Output the [x, y] coordinate of the center of the cell containing the given text.  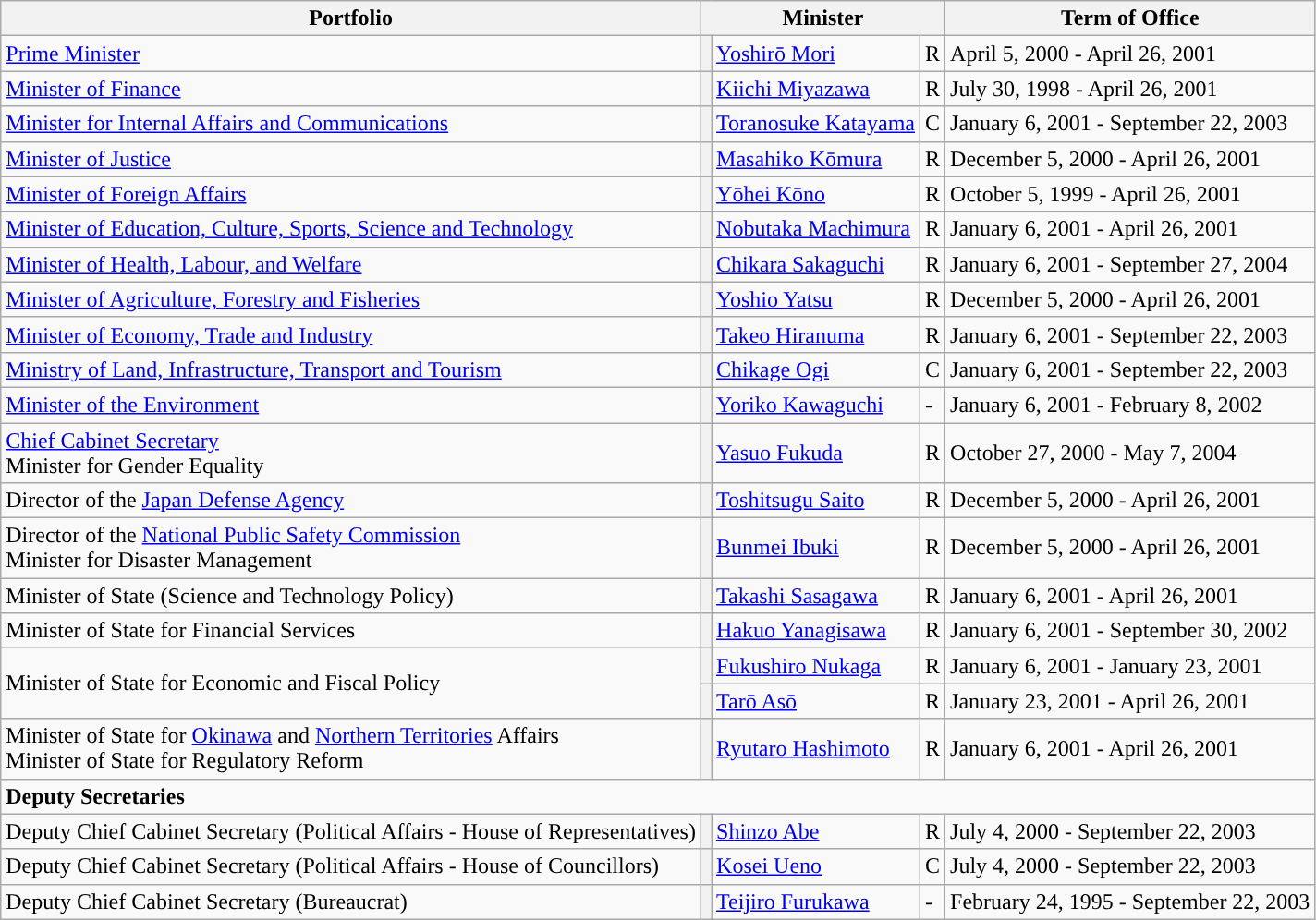
October 27, 2000 - May 7, 2004 [1130, 453]
Yoriko Kawaguchi [816, 405]
Ministry of Land, Infrastructure, Transport and Tourism [351, 369]
Minister of Economy, Trade and Industry [351, 334]
April 5, 2000 - April 26, 2001 [1130, 54]
January 6, 2001 - February 8, 2002 [1130, 405]
Minister of Justice [351, 159]
Portfolio [351, 18]
January 6, 2001 - September 27, 2004 [1130, 264]
Hakuo Yanagisawa [816, 631]
Minister of Education, Culture, Sports, Science and Technology [351, 229]
Minister of the Environment [351, 405]
Minister for Internal Affairs and Communications [351, 124]
Yoshirō Mori [816, 54]
Deputy Chief Cabinet Secretary (Bureaucrat) [351, 902]
Toshitsugu Saito [816, 501]
Kiichi Miyazawa [816, 89]
January 23, 2001 - April 26, 2001 [1130, 701]
January 6, 2001 - September 30, 2002 [1130, 631]
Deputy Chief Cabinet Secretary (Political Affairs - House of Representatives) [351, 831]
Toranosuke Katayama [816, 124]
Kosei Ueno [816, 866]
Yōhei Kōno [816, 194]
Yasuo Fukuda [816, 453]
Nobutaka Machimura [816, 229]
Minister of State for Okinawa and Northern Territories Affairs Minister of State for Regulatory Reform [351, 748]
Minister of State (Science and Technology Policy) [351, 596]
Takashi Sasagawa [816, 596]
Chikara Sakaguchi [816, 264]
Director of the National Public Safety Commission Minister for Disaster Management [351, 549]
Bunmei Ibuki [816, 549]
Term of Office [1130, 18]
Chief Cabinet Secretary Minister for Gender Equality [351, 453]
Teijiro Furukawa [816, 902]
Yoshio Yatsu [816, 299]
Ryutaro Hashimoto [816, 748]
July 30, 1998 - April 26, 2001 [1130, 89]
Minister [822, 18]
Chikage Ogi [816, 369]
Shinzo Abe [816, 831]
February 24, 1995 - September 22, 2003 [1130, 902]
January 6, 2001 - January 23, 2001 [1130, 666]
Fukushiro Nukaga [816, 666]
Takeo Hiranuma [816, 334]
Deputy Chief Cabinet Secretary (Political Affairs - House of Councillors) [351, 866]
October 5, 1999 - April 26, 2001 [1130, 194]
Deputy Secretaries [658, 796]
Masahiko Kōmura [816, 159]
Minister of State for Financial Services [351, 631]
Minister of Foreign Affairs [351, 194]
Minister of Finance [351, 89]
Minister of State for Economic and Fiscal Policy [351, 684]
Tarō Asō [816, 701]
Prime Minister [351, 54]
Minister of Agriculture, Forestry and Fisheries [351, 299]
Director of the Japan Defense Agency [351, 501]
Minister of Health, Labour, and Welfare [351, 264]
